Locate the cell with the specified text and output its (x, y) center coordinate. 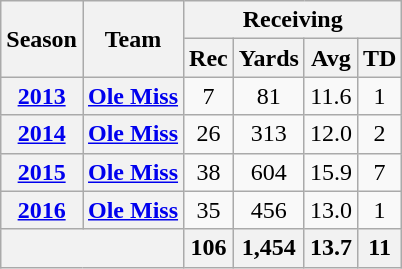
2 (379, 134)
2015 (42, 172)
Avg (330, 58)
Yards (268, 58)
15.9 (330, 172)
1,454 (268, 248)
26 (209, 134)
313 (268, 134)
TD (379, 58)
2013 (42, 96)
13.7 (330, 248)
13.0 (330, 210)
12.0 (330, 134)
2016 (42, 210)
38 (209, 172)
106 (209, 248)
81 (268, 96)
Rec (209, 58)
Season (42, 39)
604 (268, 172)
456 (268, 210)
35 (209, 210)
Receiving (293, 20)
11 (379, 248)
2014 (42, 134)
Team (132, 39)
11.6 (330, 96)
